Return the (x, y) coordinate for the center point of the cell that contains the specified text.  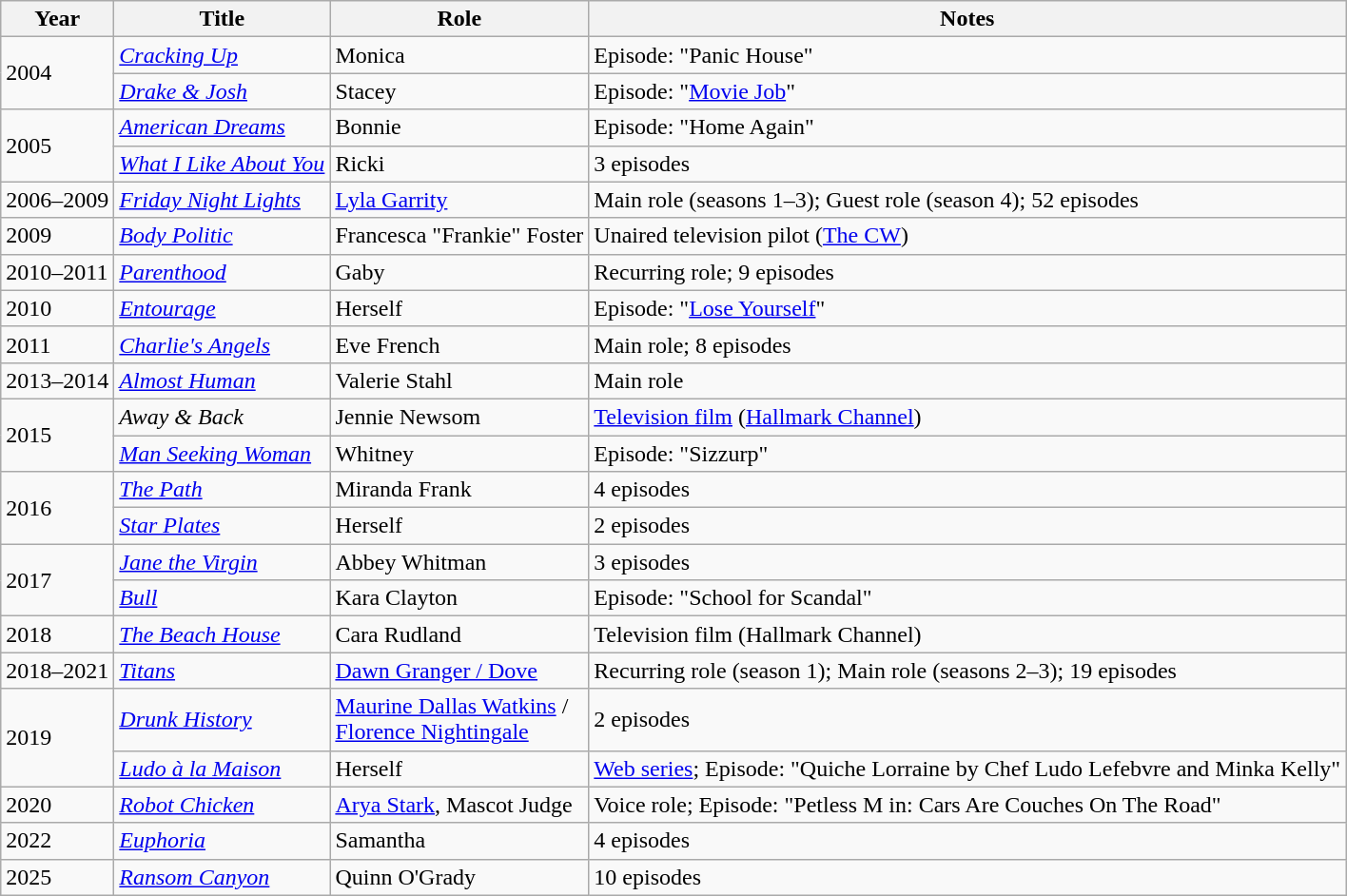
2015 (57, 435)
Miranda Frank (459, 490)
2025 (57, 877)
2020 (57, 805)
Episode: "School for Scandal" (967, 598)
Gaby (459, 272)
Drake & Josh (223, 91)
Title (223, 19)
Star Plates (223, 526)
Role (459, 19)
Ludo à la Maison (223, 769)
Eve French (459, 344)
Unaired television pilot (The CW) (967, 236)
Episode: "Sizzurp" (967, 454)
Episode: "Home Again" (967, 127)
Entourage (223, 308)
Abbey Whitman (459, 562)
Away & Back (223, 417)
2006–2009 (57, 200)
Robot Chicken (223, 805)
Man Seeking Woman (223, 454)
The Beach House (223, 634)
2005 (57, 146)
Euphoria (223, 841)
2017 (57, 580)
Titans (223, 671)
Maurine Dallas Watkins /Florence Nightingale (459, 719)
Episode: "Movie Job" (967, 91)
Main role; 8 episodes (967, 344)
Samantha (459, 841)
Notes (967, 19)
Main role (967, 380)
Bull (223, 598)
Whitney (459, 454)
Parenthood (223, 272)
Voice role; Episode: "Petless M in: Cars Are Couches On The Road" (967, 805)
Recurring role; 9 episodes (967, 272)
10 episodes (967, 877)
Bonnie (459, 127)
2010–2011 (57, 272)
Episode: "Panic House" (967, 55)
Year (57, 19)
Lyla Garrity (459, 200)
Dawn Granger / Dove (459, 671)
2022 (57, 841)
Arya Stark, Mascot Judge (459, 805)
2019 (57, 738)
Jennie Newsom (459, 417)
Cara Rudland (459, 634)
2004 (57, 73)
Monica (459, 55)
Almost Human (223, 380)
Stacey (459, 91)
Valerie Stahl (459, 380)
Ransom Canyon (223, 877)
Francesca "Frankie" Foster (459, 236)
Episode: "Lose Yourself" (967, 308)
2018 (57, 634)
Charlie's Angels (223, 344)
What I Like About You (223, 164)
2010 (57, 308)
Quinn O'Grady (459, 877)
American Dreams (223, 127)
Friday Night Lights (223, 200)
Web series; Episode: "Quiche Lorraine by Chef Ludo Lefebvre and Minka Kelly" (967, 769)
Kara Clayton (459, 598)
2016 (57, 508)
2009 (57, 236)
2018–2021 (57, 671)
Ricki (459, 164)
Body Politic (223, 236)
Jane the Virgin (223, 562)
Main role (seasons 1–3); Guest role (season 4); 52 episodes (967, 200)
2011 (57, 344)
The Path (223, 490)
2013–2014 (57, 380)
Recurring role (season 1); Main role (seasons 2–3); 19 episodes (967, 671)
Drunk History (223, 719)
Cracking Up (223, 55)
